Scan for the cell matching the given text and deliver its [X, Y] coordinate at center. 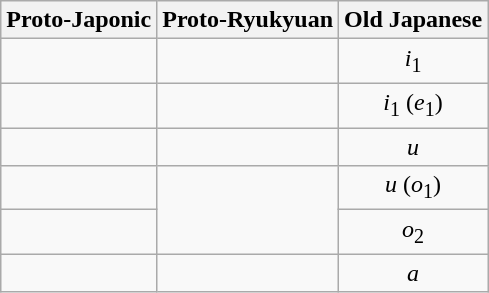
Proto-Japonic [79, 20]
Old Japanese [414, 20]
o2 [414, 232]
i1 (e1) [414, 105]
u (o1) [414, 188]
i1 [414, 61]
u [414, 147]
a [414, 273]
Proto-Ryukyuan [248, 20]
